Provide the [X, Y] coordinate of the cell's center where the given text is located.  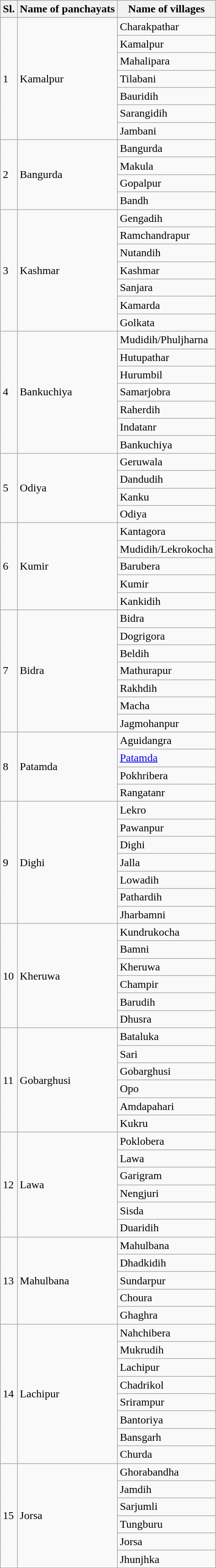
12 [9, 1185]
Tilabani [166, 79]
Raherdih [166, 410]
Sarangidih [166, 113]
13 [9, 1280]
Jamdih [166, 1489]
Sarjumli [166, 1507]
Ramchandrapur [166, 236]
4 [9, 392]
Hurumbil [166, 375]
Samarjobra [166, 392]
Bandh [166, 200]
Jharbamni [166, 915]
Opo [166, 1089]
Name of panchayats [68, 9]
Dandudih [166, 479]
Gopalpur [166, 183]
Pokhribera [166, 776]
Lowadih [166, 880]
Sari [166, 1054]
11 [9, 1080]
Hutupathar [166, 357]
Mathurapur [166, 671]
1 [9, 79]
Beldih [166, 653]
Kantagora [166, 532]
Makula [166, 166]
5 [9, 488]
14 [9, 1394]
3 [9, 270]
Bantoriya [166, 1420]
Tungburu [166, 1524]
Lekro [166, 810]
Garigram [166, 1176]
Amdapahari [166, 1106]
Champir [166, 984]
Kukru [166, 1124]
Barubera [166, 566]
Name of villages [166, 9]
6 [9, 566]
Mukrudih [166, 1350]
Sl. [9, 9]
10 [9, 975]
Pathardih [166, 897]
Kamarda [166, 305]
Mudidih/Phuljharna [166, 340]
9 [9, 862]
Mahalipara [166, 61]
Bataluka [166, 1036]
Bauridih [166, 96]
7 [9, 671]
Macha [166, 706]
Barudih [166, 1002]
Golkata [166, 323]
Dhusra [166, 1019]
15 [9, 1515]
8 [9, 766]
Jambani [166, 131]
Nengjuri [166, 1193]
Rangatanr [166, 793]
Jalla [166, 862]
Pawanpur [166, 828]
Poklobera [166, 1141]
Indatanr [166, 427]
Kankidih [166, 601]
Chadrikol [166, 1385]
Kundrukocha [166, 932]
Srirampur [166, 1402]
Bamni [166, 949]
2 [9, 174]
Rakhdih [166, 688]
Charakpathar [166, 27]
Jhunjhka [166, 1559]
Mudidih/Lekrokocha [166, 549]
Sanjara [166, 288]
Jagmohanpur [166, 723]
Geruwala [166, 462]
Sundarpur [166, 1280]
Sisda [166, 1211]
Gengadih [166, 218]
Aguidangra [166, 740]
Ghaghra [166, 1315]
Nutandih [166, 253]
Kanku [166, 496]
Nahchibera [166, 1333]
Choura [166, 1298]
Ghorabandha [166, 1472]
Dogrigora [166, 636]
Duaridih [166, 1228]
Bansgarh [166, 1437]
Dhadkidih [166, 1263]
Churda [166, 1455]
